Capture the cell that displays the provided text and extract its (X, Y) central coordinate. 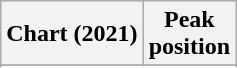
Chart (2021) (72, 34)
Peakposition (189, 34)
